Provide the [x, y] coordinate of the cell's center where the given text is located.  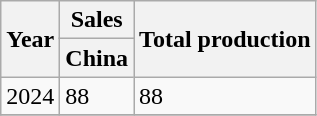
Year [30, 39]
China [97, 58]
Sales [97, 20]
Total production [225, 39]
2024 [30, 96]
